Identify which cell holds the provided text, then report its [x, y] central coordinate. 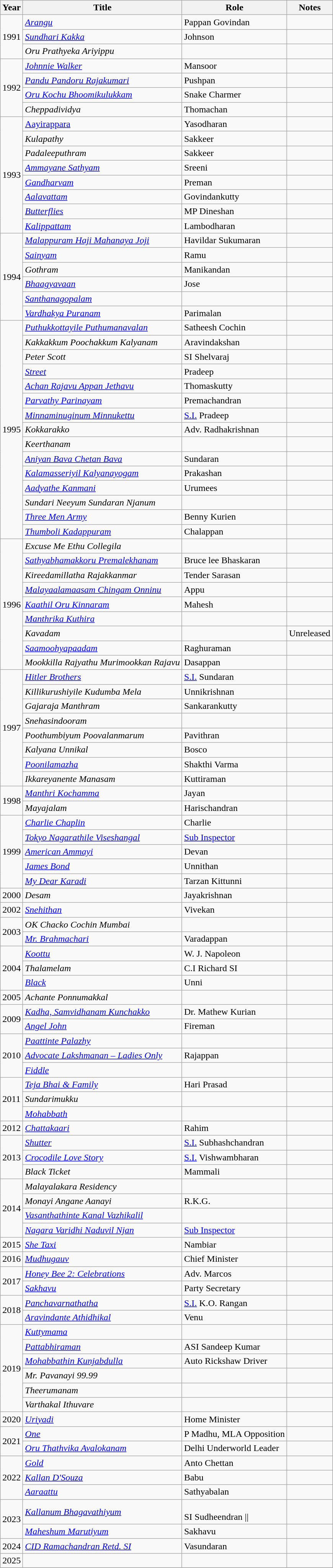
Pradeep [234, 371]
Saamoohyapaadam [103, 648]
Killikurushiyile Kudumba Mela [103, 692]
Snehithan [103, 910]
Notes [310, 8]
Manthri Kochamma [103, 793]
Chalappan [234, 531]
P Madhu, MLA Opposition [234, 1434]
Angel John [103, 1026]
Vivekan [234, 910]
2022 [11, 1477]
Black [103, 983]
Aravindante Athidhikal [103, 1317]
2018 [11, 1310]
Nambiar [234, 1245]
Vasanthathinte Kanal Vazhikalil [103, 1215]
Teja Bhai & Family [103, 1084]
S.I. Vishwambharan [234, 1157]
Pavithran [234, 735]
Fireman [234, 1026]
Chief Minister [234, 1259]
Johnnie Walker [103, 66]
Shakthi Varma [234, 764]
2005 [11, 997]
Mahesh [234, 604]
Snehasindooram [103, 721]
Satheesh Cochin [234, 328]
Varthakal Ithuvare [103, 1405]
1999 [11, 851]
James Bond [103, 866]
Kavadam [103, 633]
Premachandran [234, 400]
Devan [234, 851]
Raghuraman [234, 648]
2012 [11, 1128]
Mammali [234, 1172]
One [103, 1434]
Varadappan [234, 939]
Aniyan Bava Chetan Bava [103, 459]
Anto Chettan [234, 1463]
Puthukkottayile Puthumanavalan [103, 328]
Jayakrishnan [234, 895]
Honey Bee 2: Celebrations [103, 1274]
Unnithan [234, 866]
Unni [234, 983]
Kuttiraman [234, 779]
Peter Scott [103, 357]
Govindankutty [234, 197]
Oru Thathvika Avalokanam [103, 1448]
C.I Richard SI [234, 968]
Jayan [234, 793]
S.I. Subhashchandran [234, 1143]
Cheppadividya [103, 109]
Babu [234, 1477]
Mr. Pavanayi 99.99 [103, 1376]
Sathyabalan [234, 1492]
Hari Prasad [234, 1084]
2000 [11, 895]
Sundaran [234, 459]
Mayajalam [103, 808]
2014 [11, 1208]
Bruce lee Bhaskaran [234, 561]
Oru Prathyeka Ariyippu [103, 51]
Appu [234, 590]
Rahim [234, 1128]
2017 [11, 1281]
1994 [11, 277]
My Dear Karadi [103, 881]
Butterflies [103, 211]
Poonilamazha [103, 764]
Manthrika Kuthira [103, 619]
ASI Sandeep Kumar [234, 1346]
Mansoor [234, 66]
Malayaalamaasam Chingam Onninu [103, 590]
Aalavattam [103, 197]
2004 [11, 968]
Mohabbath [103, 1114]
Uriyadi [103, 1419]
Aadyathe Kanmani [103, 488]
Ammayane Sathyam [103, 167]
Kokkarakko [103, 430]
Black Ticket [103, 1172]
Unreleased [310, 633]
Delhi Underworld Leader [234, 1448]
SI Shelvaraj [234, 357]
Thomaskutty [234, 386]
Snake Charmer [234, 95]
Panchavarnathatha [103, 1303]
Bosco [234, 750]
Oru Kochu Bhoomikulukkam [103, 95]
Kakkakkum Poochakkum Kalyanam [103, 342]
1993 [11, 175]
Hitler Brothers [103, 677]
Santhanagopalam [103, 299]
S.I. Pradeep [234, 415]
Adv. Radhakrishnan [234, 430]
1998 [11, 801]
Auto Rickshaw Driver [234, 1361]
Gothram [103, 270]
Gold [103, 1463]
Aaraattu [103, 1492]
Kalyana Unnikal [103, 750]
Pattabhiraman [103, 1346]
2021 [11, 1441]
Johnson [234, 37]
Kulapathy [103, 138]
W. J. Napoleon [234, 954]
Ramu [234, 255]
S.I. Sundaran [234, 677]
Title [103, 8]
Sathyabhamakkoru Premalekhanam [103, 561]
2024 [11, 1546]
1992 [11, 88]
Kallanum Bhagavathiyum [103, 1512]
2010 [11, 1055]
1997 [11, 728]
Monayi Angane Aanayi [103, 1201]
Fiddle [103, 1070]
Achante Ponnumakkal [103, 997]
Tarzan Kittunni [234, 881]
Pappan Govindan [234, 22]
Shutter [103, 1143]
Parimalan [234, 313]
1991 [11, 37]
Prakashan [234, 473]
Charlie [234, 822]
Thumboli Kadappuram [103, 531]
Chattakaari [103, 1128]
Malayalakara Residency [103, 1186]
Kallan D'Souza [103, 1477]
S.I. K.O. Rangan [234, 1303]
Kireedamillatha Rajakkanmar [103, 575]
Desam [103, 895]
2019 [11, 1368]
R.K.G. [234, 1201]
Paattinte Palazhy [103, 1041]
Gandharvam [103, 182]
Poothumbiyum Poovalanmarum [103, 735]
Adv. Marcos [234, 1274]
Malappuram Haji Mahanaya Joji [103, 240]
Unnikrishnan [234, 692]
Achan Rajavu Appan Jethavu [103, 386]
Keerthanam [103, 444]
Kalamasseriyil Kalyanayogam [103, 473]
Sundarimukku [103, 1099]
Manikandan [234, 270]
Padaleeputhram [103, 153]
Gajaraja Manthram [103, 706]
Street [103, 371]
Venu [234, 1317]
Sainyam [103, 255]
Pushpan [234, 80]
2016 [11, 1259]
Ikkareyanente Manasam [103, 779]
Dr. Mathew Kurian [234, 1012]
Kaathil Oru Kinnaram [103, 604]
Minnaminuginum Minnukettu [103, 415]
Rajappan [234, 1055]
Tender Sarasan [234, 575]
Koottu [103, 954]
Sundari Neeyum Sundaran Njanum [103, 502]
2002 [11, 910]
SI Sudheendran || [234, 1512]
Tokyo Nagarathile Viseshangal [103, 837]
Sankarankutty [234, 706]
Parvathy Parinayam [103, 400]
Crocodile Love Story [103, 1157]
Mudhugauv [103, 1259]
2003 [11, 932]
Vasundaran [234, 1546]
Year [11, 8]
OK Chacko Cochin Mumbai [103, 925]
Bhaagyavaan [103, 284]
Havildar Sukumaran [234, 240]
Sreeni [234, 167]
Advocate Lakshmanan – Ladies Only [103, 1055]
Dasappan [234, 663]
Mookkilla Rajyathu Murimookkan Rajavu [103, 663]
Maheshum Marutiyum [103, 1531]
2020 [11, 1419]
Nagara Varidhi Naduvil Njan [103, 1230]
Charlie Chaplin [103, 822]
Home Minister [234, 1419]
Aravindakshan [234, 342]
2025 [11, 1560]
1995 [11, 430]
American Ammayi [103, 851]
2011 [11, 1099]
Kalippattam [103, 226]
Thalamelam [103, 968]
2013 [11, 1157]
Excuse Me Ethu Collegila [103, 546]
2009 [11, 1019]
2015 [11, 1245]
Kadha, Samvidhanam Kunchakko [103, 1012]
2023 [11, 1519]
Sundhari Kakka [103, 37]
Arangu [103, 22]
Mohabbathin Kunjabdulla [103, 1361]
Preman [234, 182]
Mr. Brahmachari [103, 939]
Benny Kurien [234, 517]
She Taxi [103, 1245]
Aayirappara [103, 124]
Theerumanam [103, 1390]
Three Men Army [103, 517]
Pandu Pandoru Rajakumari [103, 80]
1996 [11, 604]
Yasodharan [234, 124]
Jose [234, 284]
Party Secretary [234, 1288]
CID Ramachandran Retd. SI [103, 1546]
MP Dineshan [234, 211]
Thomachan [234, 109]
Role [234, 8]
Kuttymama [103, 1332]
Harischandran [234, 808]
Vardhakya Puranam [103, 313]
Lambodharan [234, 226]
Urumees [234, 488]
